Identify which cell holds the provided text, then report its (X, Y) central coordinate. 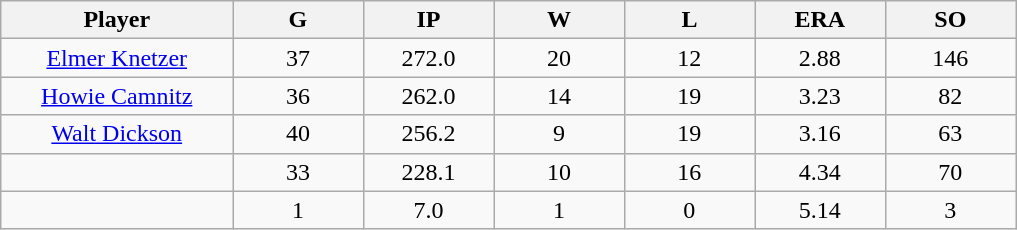
SO (950, 20)
36 (298, 96)
Howie Camnitz (117, 96)
20 (559, 58)
G (298, 20)
10 (559, 172)
33 (298, 172)
IP (428, 20)
4.34 (820, 172)
40 (298, 134)
9 (559, 134)
272.0 (428, 58)
12 (689, 58)
0 (689, 210)
256.2 (428, 134)
Player (117, 20)
W (559, 20)
82 (950, 96)
228.1 (428, 172)
ERA (820, 20)
63 (950, 134)
Elmer Knetzer (117, 58)
3 (950, 210)
3.23 (820, 96)
262.0 (428, 96)
14 (559, 96)
5.14 (820, 210)
7.0 (428, 210)
70 (950, 172)
146 (950, 58)
2.88 (820, 58)
3.16 (820, 134)
16 (689, 172)
37 (298, 58)
Walt Dickson (117, 134)
L (689, 20)
